Pinpoint the cell where the given text exists, returning its (x, y) midpoint coordinate. 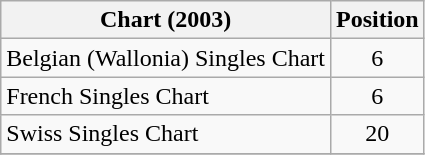
20 (377, 134)
French Singles Chart (166, 96)
Swiss Singles Chart (166, 134)
Chart (2003) (166, 20)
Belgian (Wallonia) Singles Chart (166, 58)
Position (377, 20)
